For the text-containing cell, return its midpoint in [X, Y] coordinate format. 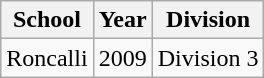
School [47, 20]
2009 [122, 58]
Roncalli [47, 58]
Year [122, 20]
Division 3 [208, 58]
Division [208, 20]
